Return the (X, Y) coordinate for the center point of the cell that contains the specified text.  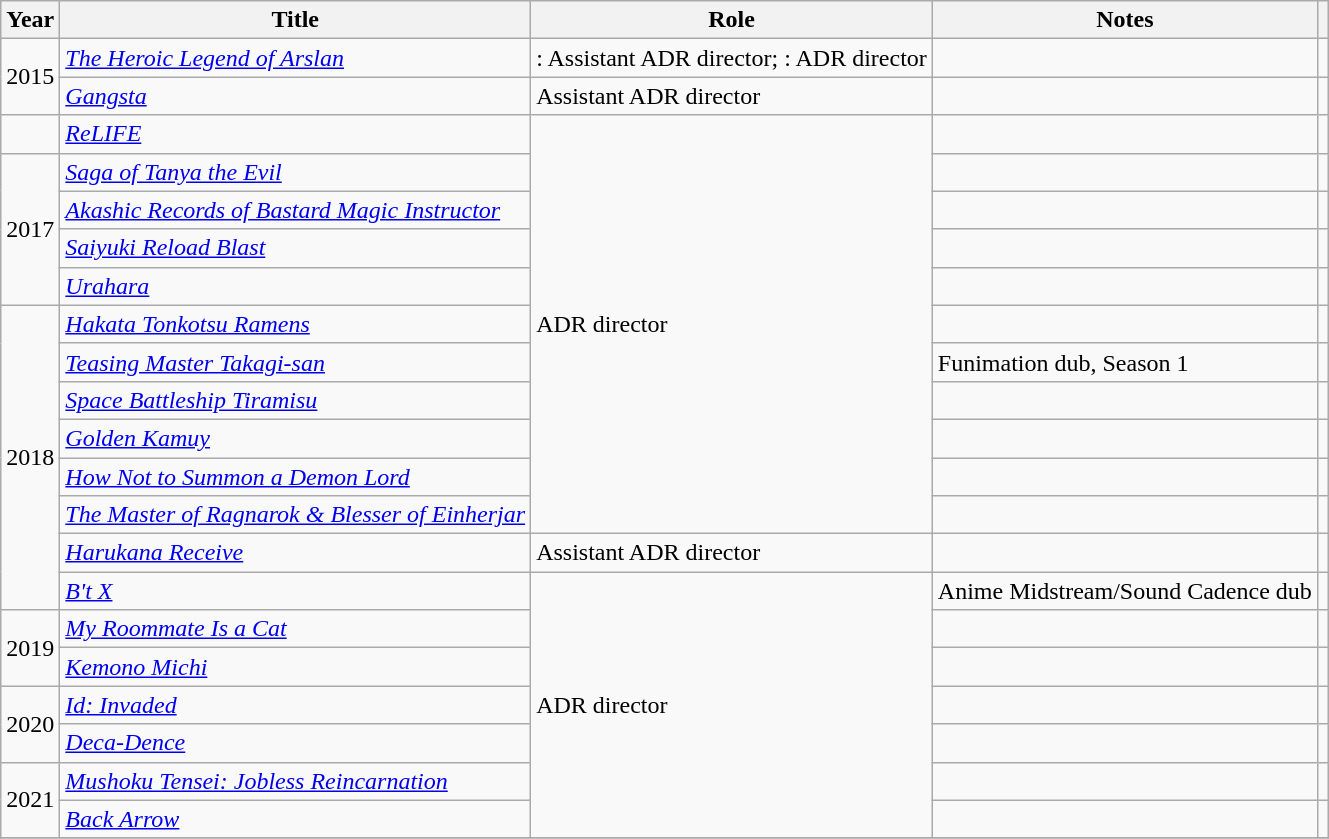
Back Arrow (296, 819)
Space Battleship Tiramisu (296, 400)
Anime Midstream/Sound Cadence dub (1124, 591)
Year (30, 20)
My Roommate Is a Cat (296, 629)
Role (732, 20)
Teasing Master Takagi-san (296, 362)
The Heroic Legend of Arslan (296, 58)
Notes (1124, 20)
2020 (30, 724)
Id: Invaded (296, 705)
2017 (30, 229)
Gangsta (296, 96)
Saga of Tanya the Evil (296, 172)
Golden Kamuy (296, 438)
Akashic Records of Bastard Magic Instructor (296, 210)
2018 (30, 457)
Deca-Dence (296, 743)
ReLIFE (296, 134)
Urahara (296, 286)
Funimation dub, Season 1 (1124, 362)
Harukana Receive (296, 553)
: Assistant ADR director; : ADR director (732, 58)
Mushoku Tensei: Jobless Reincarnation (296, 781)
How Not to Summon a Demon Lord (296, 477)
Hakata Tonkotsu Ramens (296, 324)
Saiyuki Reload Blast (296, 248)
Kemono Michi (296, 667)
The Master of Ragnarok & Blesser of Einherjar (296, 515)
B't X (296, 591)
2019 (30, 648)
Title (296, 20)
2015 (30, 77)
2021 (30, 800)
